Output the [x, y] coordinate of the center of the cell containing the given text.  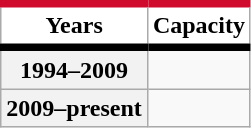
Capacity [198, 26]
2009–present [74, 108]
1994–2009 [74, 68]
Years [74, 26]
